Search for the cell housing the specified text and yield its [x, y] center coordinate. 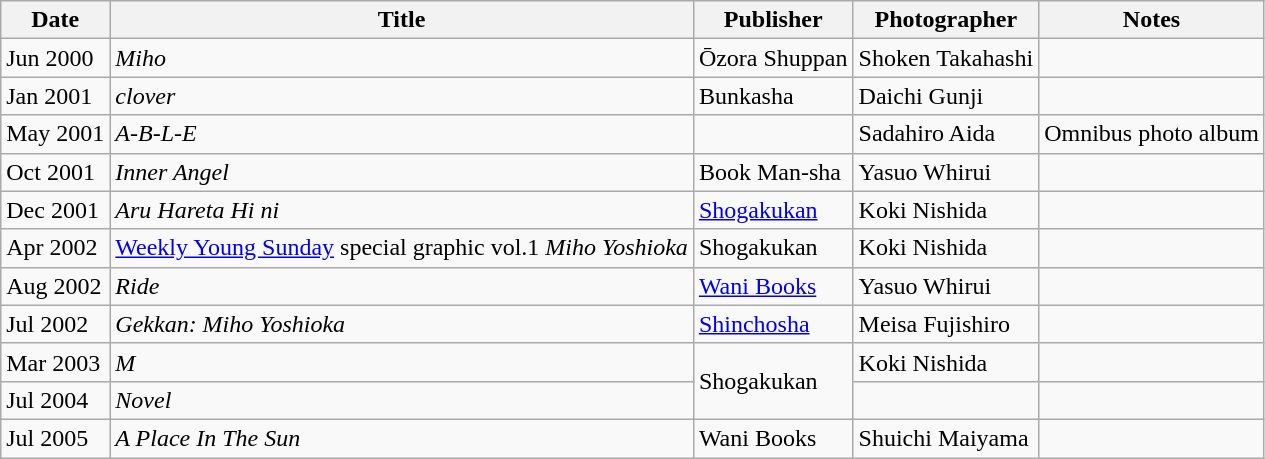
A Place In The Sun [402, 438]
Date [56, 20]
Book Man-sha [773, 172]
Jul 2002 [56, 324]
Sadahiro Aida [946, 134]
Shoken Takahashi [946, 58]
Jul 2004 [56, 400]
Omnibus photo album [1152, 134]
Shinchosha [773, 324]
Dec 2001 [56, 210]
May 2001 [56, 134]
Inner Angel [402, 172]
Miho [402, 58]
Ōzora Shuppan [773, 58]
Daichi Gunji [946, 96]
Weekly Young Sunday special graphic vol.1 Miho Yoshioka [402, 248]
Mar 2003 [56, 362]
Apr 2002 [56, 248]
Photographer [946, 20]
Aru Hareta Hi ni [402, 210]
Title [402, 20]
Gekkan: Miho Yoshioka [402, 324]
Novel [402, 400]
Jul 2005 [56, 438]
Jan 2001 [56, 96]
A-B-L-E [402, 134]
Ride [402, 286]
Publisher [773, 20]
Jun 2000 [56, 58]
Oct 2001 [56, 172]
M [402, 362]
Meisa Fujishiro [946, 324]
Shuichi Maiyama [946, 438]
Aug 2002 [56, 286]
Bunkasha [773, 96]
clover [402, 96]
Notes [1152, 20]
